Return [X, Y] of the center of cell containing provided text 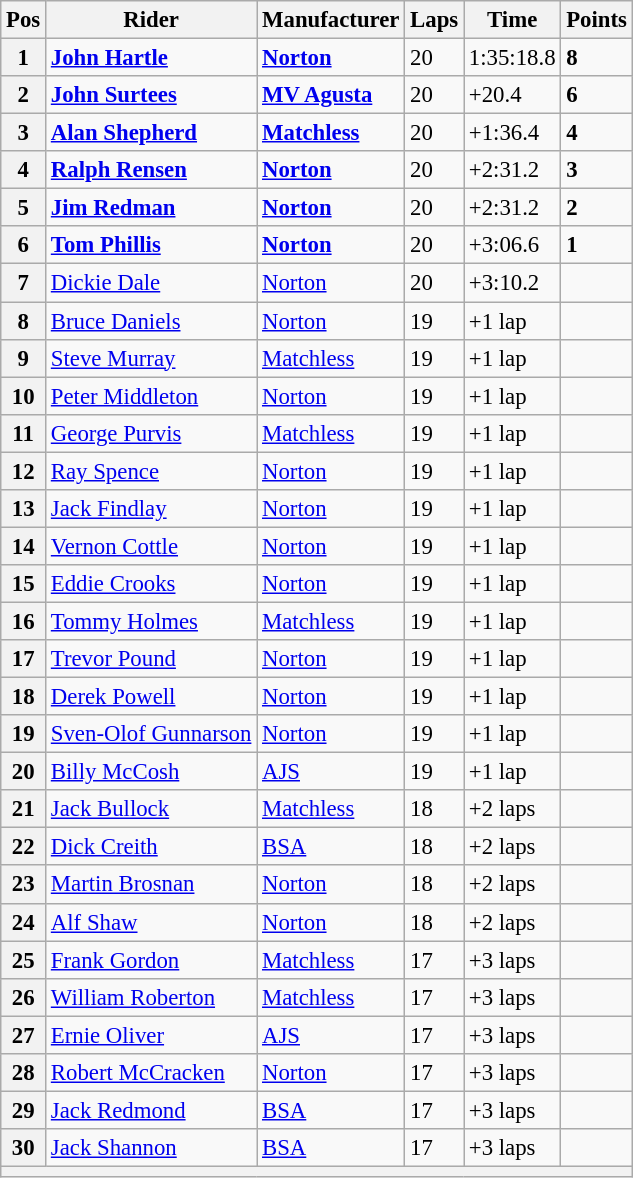
12 [24, 471]
29 [24, 1110]
13 [24, 509]
John Hartle [152, 58]
Jack Findlay [152, 509]
30 [24, 1148]
25 [24, 960]
10 [24, 396]
14 [24, 546]
Alf Shaw [152, 922]
Dickie Dale [152, 283]
Billy McCosh [152, 772]
Eddie Crooks [152, 584]
27 [24, 1035]
Robert McCracken [152, 1073]
Trevor Pound [152, 659]
Jack Bullock [152, 809]
21 [24, 809]
16 [24, 621]
Ray Spence [152, 471]
5 [24, 208]
Dick Creith [152, 847]
+20.4 [512, 95]
Jack Redmond [152, 1110]
11 [24, 433]
George Purvis [152, 433]
John Surtees [152, 95]
Steve Murray [152, 358]
William Roberton [152, 997]
Alan Shepherd [152, 133]
Derek Powell [152, 697]
Martin Brosnan [152, 885]
Pos [24, 20]
Tom Phillis [152, 245]
Rider [152, 20]
+3:06.6 [512, 245]
Vernon Cottle [152, 546]
Points [596, 20]
22 [24, 847]
Ralph Rensen [152, 170]
24 [24, 922]
15 [24, 584]
MV Agusta [331, 95]
1:35:18.8 [512, 58]
Frank Gordon [152, 960]
Time [512, 20]
28 [24, 1073]
+3:10.2 [512, 283]
23 [24, 885]
Ernie Oliver [152, 1035]
Bruce Daniels [152, 321]
Peter Middleton [152, 396]
Manufacturer [331, 20]
+1:36.4 [512, 133]
Jim Redman [152, 208]
Laps [434, 20]
Tommy Holmes [152, 621]
9 [24, 358]
Sven-Olof Gunnarson [152, 734]
Jack Shannon [152, 1148]
26 [24, 997]
7 [24, 283]
